Identify which cell holds the provided text, then report its (X, Y) central coordinate. 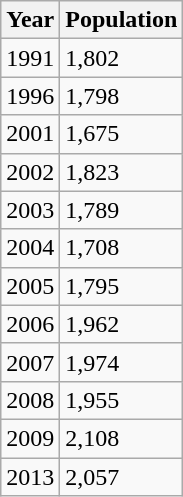
1,798 (122, 96)
2,108 (122, 438)
2004 (30, 248)
2007 (30, 362)
Year (30, 20)
1,823 (122, 172)
1991 (30, 58)
1,955 (122, 400)
2009 (30, 438)
1,675 (122, 134)
2006 (30, 324)
1996 (30, 96)
2008 (30, 400)
1,974 (122, 362)
1,789 (122, 210)
2013 (30, 477)
1,962 (122, 324)
2005 (30, 286)
2002 (30, 172)
1,802 (122, 58)
2001 (30, 134)
1,708 (122, 248)
1,795 (122, 286)
2,057 (122, 477)
Population (122, 20)
2003 (30, 210)
